Determine the (X, Y) coordinate at the center of the cell enclosing the given text.  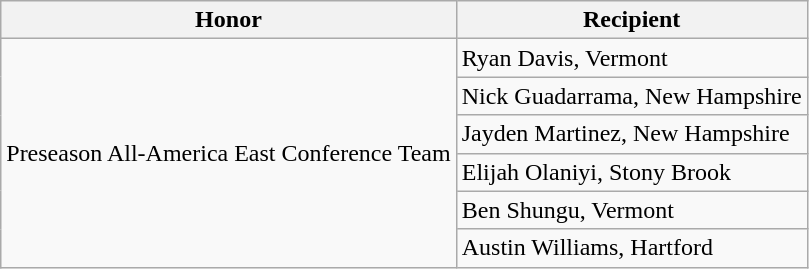
Elijah Olaniyi, Stony Brook (632, 172)
Nick Guadarrama, New Hampshire (632, 96)
Ryan Davis, Vermont (632, 58)
Preseason All-America East Conference Team (228, 153)
Ben Shungu, Vermont (632, 210)
Honor (228, 20)
Recipient (632, 20)
Jayden Martinez, New Hampshire (632, 134)
Austin Williams, Hartford (632, 248)
